Extract the [X, Y] coordinate from the center of the cell holding the provided text.  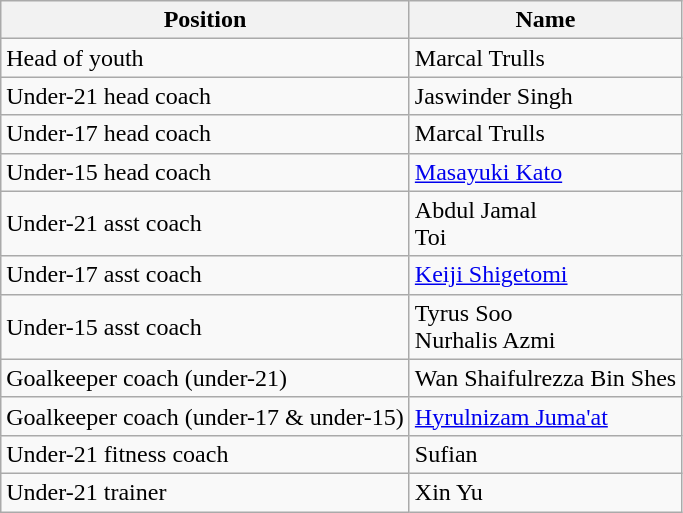
Under-21 asst coach [206, 224]
Masayuki Kato [545, 172]
Under-15 asst coach [206, 326]
Under-17 asst coach [206, 275]
Under-21 fitness coach [206, 454]
Under-17 head coach [206, 134]
Head of youth [206, 58]
Under-15 head coach [206, 172]
Name [545, 20]
Sufian [545, 454]
Hyrulnizam Juma'at [545, 416]
Under-21 head coach [206, 96]
Tyrus Soo Nurhalis Azmi [545, 326]
Abdul Jamal Toi [545, 224]
Goalkeeper coach (under-17 & under-15) [206, 416]
Wan Shaifulrezza Bin Shes [545, 378]
Goalkeeper coach (under-21) [206, 378]
Xin Yu [545, 492]
Keiji Shigetomi [545, 275]
Jaswinder Singh [545, 96]
Under-21 trainer [206, 492]
Position [206, 20]
